From the cell containing the given text, extract its center point as (x, y) coordinate. 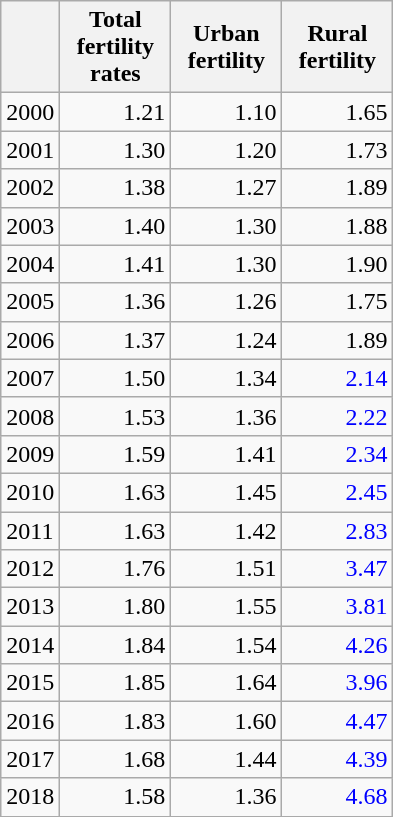
1.90 (338, 264)
2.34 (338, 454)
2003 (30, 226)
1.83 (116, 721)
2000 (30, 112)
3.96 (338, 683)
2.83 (338, 531)
2.22 (338, 416)
4.68 (338, 797)
1.51 (226, 569)
1.26 (226, 302)
2010 (30, 492)
Rural fertility (338, 47)
2001 (30, 150)
2016 (30, 721)
2011 (30, 531)
1.60 (226, 721)
2009 (30, 454)
3.81 (338, 607)
2005 (30, 302)
1.38 (116, 188)
1.34 (226, 378)
1.55 (226, 607)
1.10 (226, 112)
2015 (30, 683)
2014 (30, 645)
1.40 (116, 226)
4.26 (338, 645)
1.54 (226, 645)
Urban fertility (226, 47)
1.75 (338, 302)
Total fertility rates (116, 47)
1.68 (116, 759)
1.45 (226, 492)
3.47 (338, 569)
1.76 (116, 569)
2018 (30, 797)
1.84 (116, 645)
1.21 (116, 112)
1.44 (226, 759)
1.85 (116, 683)
2017 (30, 759)
2002 (30, 188)
1.53 (116, 416)
4.47 (338, 721)
1.42 (226, 531)
2013 (30, 607)
1.65 (338, 112)
1.58 (116, 797)
2006 (30, 340)
1.27 (226, 188)
2004 (30, 264)
1.88 (338, 226)
2008 (30, 416)
2007 (30, 378)
1.24 (226, 340)
4.39 (338, 759)
2012 (30, 569)
1.50 (116, 378)
1.64 (226, 683)
1.20 (226, 150)
2.14 (338, 378)
1.80 (116, 607)
2.45 (338, 492)
1.37 (116, 340)
1.73 (338, 150)
1.59 (116, 454)
